Provide the [x, y] coordinate of the cell's center where the given text is located.  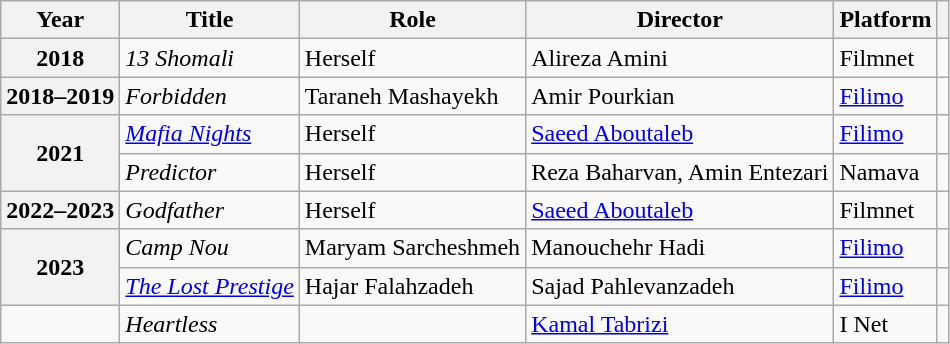
2023 [60, 267]
Amir Pourkian [680, 96]
I Net [886, 324]
Camp Nou [210, 248]
Predictor [210, 172]
2018 [60, 58]
Platform [886, 20]
Alireza Amini [680, 58]
Maryam Sarcheshmeh [412, 248]
Forbidden [210, 96]
Manouchehr Hadi [680, 248]
2018–2019 [60, 96]
Reza Baharvan, Amin Entezari [680, 172]
Mafia Nights [210, 134]
2021 [60, 153]
Hajar Falahzadeh [412, 286]
13 Shomali [210, 58]
Year [60, 20]
The Lost Prestige [210, 286]
Title [210, 20]
Namava [886, 172]
Director [680, 20]
Godfather [210, 210]
Kamal Tabrizi [680, 324]
2022–2023 [60, 210]
Taraneh Mashayekh [412, 96]
Heartless [210, 324]
Role [412, 20]
Sajad Pahlevanzadeh [680, 286]
